From the cell containing the given text, extract its center point as (x, y) coordinate. 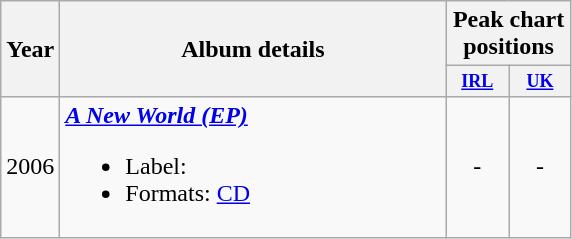
2006 (30, 167)
IRL (478, 82)
Year (30, 49)
A New World (EP)Label:Formats: CD (253, 167)
Peak chart positions (508, 34)
UK (540, 82)
Album details (253, 49)
